Search for the cell housing the specified text and yield its (x, y) center coordinate. 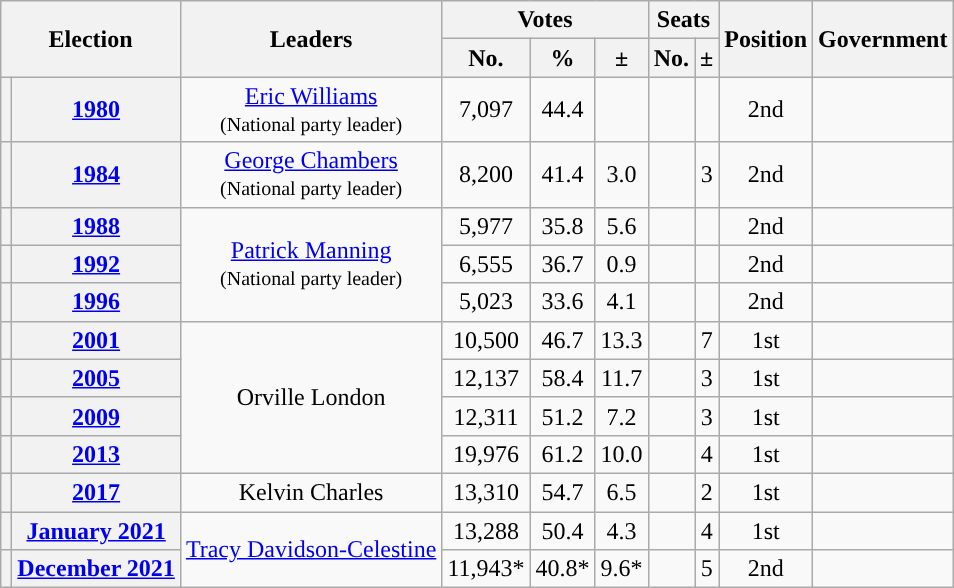
33.6 (562, 302)
13,310 (486, 492)
1996 (96, 302)
Votes (545, 20)
6,555 (486, 264)
% (562, 58)
5,023 (486, 302)
0.9 (622, 264)
10,500 (486, 340)
54.7 (562, 492)
Tracy Davidson-Celestine (310, 550)
Government (883, 39)
Seats (684, 20)
13.3 (622, 340)
9.6* (622, 569)
5.6 (622, 226)
7.2 (622, 416)
1992 (96, 264)
8,200 (486, 174)
1984 (96, 174)
46.7 (562, 340)
2005 (96, 378)
19,976 (486, 454)
2001 (96, 340)
36.7 (562, 264)
51.2 (562, 416)
4.3 (622, 531)
13,288 (486, 531)
50.4 (562, 531)
Eric Williams(National party leader) (310, 110)
2 (707, 492)
10.0 (622, 454)
4.1 (622, 302)
40.8* (562, 569)
2009 (96, 416)
5 (707, 569)
11,943* (486, 569)
Orville London (310, 397)
7,097 (486, 110)
December 2021 (96, 569)
1988 (96, 226)
5,977 (486, 226)
7 (707, 340)
1980 (96, 110)
January 2021 (96, 531)
Kelvin Charles (310, 492)
41.4 (562, 174)
58.4 (562, 378)
12,137 (486, 378)
11.7 (622, 378)
Leaders (310, 39)
3.0 (622, 174)
Patrick Manning(National party leader) (310, 264)
Election (91, 39)
2013 (96, 454)
12,311 (486, 416)
Position (766, 39)
2017 (96, 492)
44.4 (562, 110)
35.8 (562, 226)
61.2 (562, 454)
6.5 (622, 492)
George Chambers(National party leader) (310, 174)
